Extract the (X, Y) coordinate from the center of the cell holding the provided text.  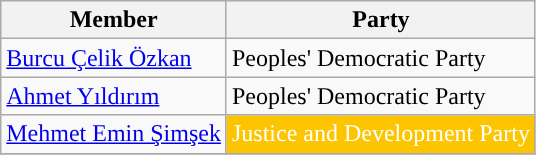
Party (380, 20)
Member (114, 20)
Mehmet Emin Şimşek (114, 134)
Justice and Development Party (380, 134)
Ahmet Yıldırım (114, 96)
Burcu Çelik Özkan (114, 58)
